Capture the cell that displays the provided text and extract its [X, Y] central coordinate. 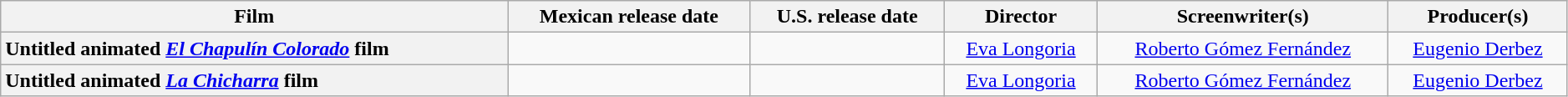
Director [1021, 17]
Mexican release date [630, 17]
Producer(s) [1479, 17]
Untitled animated La Chicharra film [254, 80]
Untitled animated El Chapulín Colorado film [254, 48]
Film [254, 17]
Screenwriter(s) [1243, 17]
U.S. release date [847, 17]
